Return the (X, Y) coordinate for the center point of the cell that contains the specified text.  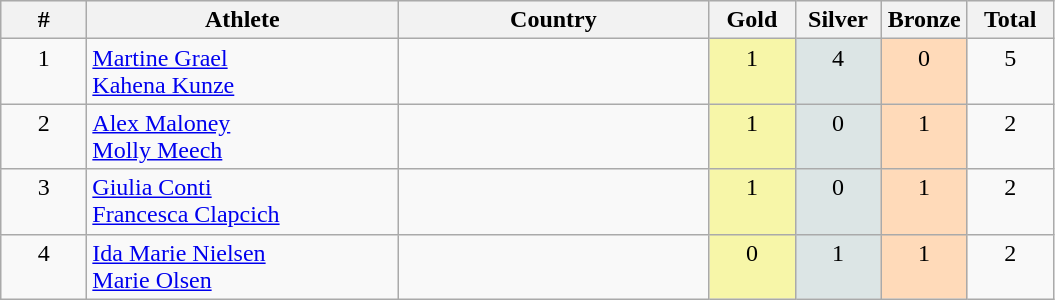
Bronze (924, 20)
Country (554, 20)
3 (44, 202)
Silver (838, 20)
Giulia ContiFrancesca Clapcich (242, 202)
5 (1010, 72)
Athlete (242, 20)
Gold (752, 20)
Alex MaloneyMolly Meech (242, 136)
Ida Marie NielsenMarie Olsen (242, 266)
# (44, 20)
Martine GraelKahena Kunze (242, 72)
Total (1010, 20)
